Extract the [x, y] coordinate from the center of the cell holding the provided text.  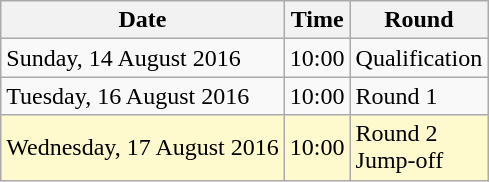
Tuesday, 16 August 2016 [143, 96]
Wednesday, 17 August 2016 [143, 148]
Date [143, 20]
Sunday, 14 August 2016 [143, 58]
Qualification [419, 58]
Round [419, 20]
Round 1 [419, 96]
Round 2Jump-off [419, 148]
Time [317, 20]
